Locate the cell with the specified text and output its (x, y) center coordinate. 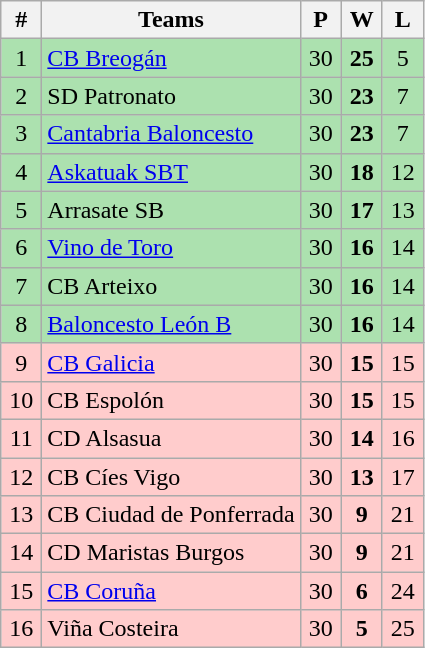
8 (22, 324)
1 (22, 58)
Vino de Toro (171, 248)
Arrasate SB (171, 210)
CB Ciudad de Ponferrada (171, 515)
L (402, 20)
24 (402, 591)
11 (22, 438)
SD Patronato (171, 96)
CB Galicia (171, 362)
P (320, 20)
Askatuak SBT (171, 172)
CB Breogán (171, 58)
CB Cíes Vigo (171, 477)
10 (22, 400)
CB Espolón (171, 400)
CB Arteixo (171, 286)
3 (22, 134)
18 (362, 172)
CD Maristas Burgos (171, 553)
Teams (171, 20)
2 (22, 96)
Viña Costeira (171, 629)
CD Alsasua (171, 438)
Baloncesto León B (171, 324)
Cantabria Baloncesto (171, 134)
CB Coruña (171, 591)
# (22, 20)
4 (22, 172)
W (362, 20)
